Search for the cell housing the specified text and yield its (X, Y) center coordinate. 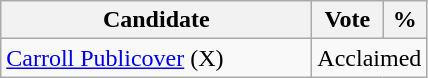
Carroll Publicover (X) (156, 58)
Acclaimed (370, 58)
Vote (348, 20)
Candidate (156, 20)
% (405, 20)
